Identify which cell holds the provided text, then report its [x, y] central coordinate. 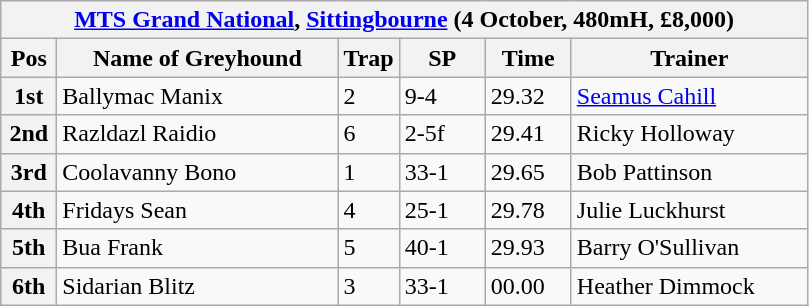
2 [368, 96]
1st [29, 96]
6 [368, 134]
29.78 [528, 210]
Coolavanny Bono [198, 172]
Fridays Sean [198, 210]
SP [442, 58]
4 [368, 210]
5th [29, 248]
Heather Dimmock [689, 286]
29.65 [528, 172]
Time [528, 58]
29.32 [528, 96]
5 [368, 248]
Razldazl Raidio [198, 134]
Trainer [689, 58]
4th [29, 210]
Bua Frank [198, 248]
MTS Grand National, Sittingbourne (4 October, 480mH, £8,000) [404, 20]
Pos [29, 58]
00.00 [528, 286]
Seamus Cahill [689, 96]
3 [368, 286]
Ricky Holloway [689, 134]
29.93 [528, 248]
1 [368, 172]
6th [29, 286]
Barry O'Sullivan [689, 248]
Ballymac Manix [198, 96]
25-1 [442, 210]
2nd [29, 134]
9-4 [442, 96]
Bob Pattinson [689, 172]
2-5f [442, 134]
Julie Luckhurst [689, 210]
Trap [368, 58]
29.41 [528, 134]
Sidarian Blitz [198, 286]
Name of Greyhound [198, 58]
3rd [29, 172]
40-1 [442, 248]
